Locate the cell with the specified text and output its (X, Y) center coordinate. 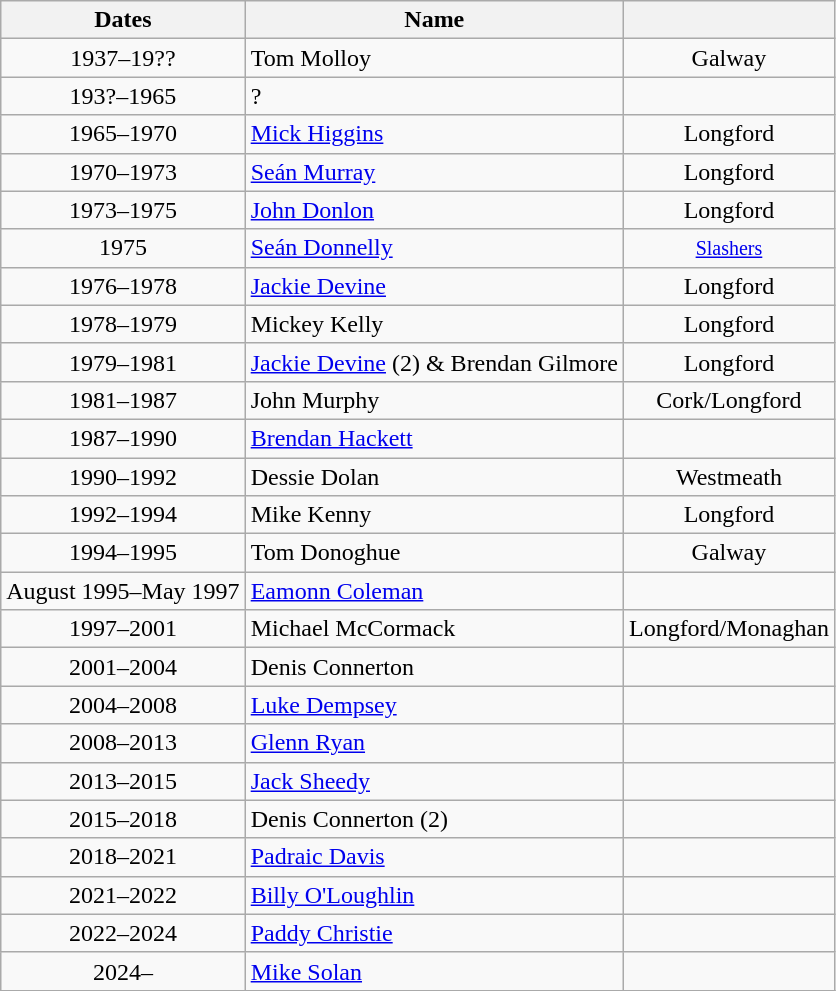
1990–1992 (123, 477)
Glenn Ryan (434, 743)
Luke Dempsey (434, 705)
1937–19?? (123, 58)
1994–1995 (123, 553)
Billy O'Loughlin (434, 895)
Jack Sheedy (434, 781)
2001–2004 (123, 667)
Slashers (728, 248)
Jackie Devine (434, 286)
John Murphy (434, 400)
Padraic Davis (434, 857)
Dates (123, 20)
193?–1965 (123, 96)
2008–2013 (123, 743)
Mickey Kelly (434, 324)
Eamonn Coleman (434, 591)
Paddy Christie (434, 933)
Westmeath (728, 477)
2004–2008 (123, 705)
1978–1979 (123, 324)
1997–2001 (123, 629)
John Donlon (434, 210)
2022–2024 (123, 933)
1976–1978 (123, 286)
1970–1973 (123, 172)
2018–2021 (123, 857)
1992–1994 (123, 515)
Jackie Devine (2) & Brendan Gilmore (434, 362)
Tom Molloy (434, 58)
Michael McCormack (434, 629)
Longford/Monaghan (728, 629)
1973–1975 (123, 210)
2015–2018 (123, 819)
1981–1987 (123, 400)
1987–1990 (123, 438)
August 1995–May 1997 (123, 591)
Cork/Longford (728, 400)
Seán Donnelly (434, 248)
Mike Kenny (434, 515)
Name (434, 20)
Mike Solan (434, 971)
Denis Connerton (2) (434, 819)
1965–1970 (123, 134)
Brendan Hackett (434, 438)
1975 (123, 248)
1979–1981 (123, 362)
2013–2015 (123, 781)
? (434, 96)
Tom Donoghue (434, 553)
2021–2022 (123, 895)
2024– (123, 971)
Mick Higgins (434, 134)
Denis Connerton (434, 667)
Dessie Dolan (434, 477)
Seán Murray (434, 172)
